Find where the given text appears and provide that cell's center as (X, Y) coordinate. 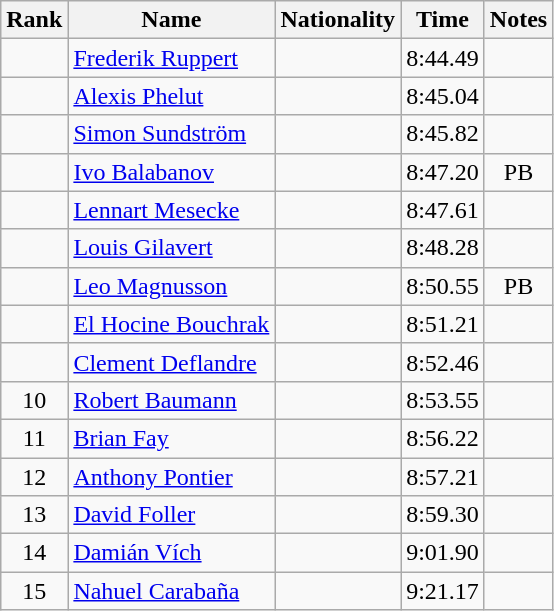
Rank (34, 20)
Ivo Balabanov (172, 172)
12 (34, 477)
Leo Magnusson (172, 286)
Nationality (338, 20)
Simon Sundström (172, 134)
Louis Gilavert (172, 248)
8:59.30 (443, 515)
9:01.90 (443, 553)
Damián Vích (172, 553)
Lennart Mesecke (172, 210)
8:45.82 (443, 134)
14 (34, 553)
8:44.49 (443, 58)
Frederik Ruppert (172, 58)
Alexis Phelut (172, 96)
15 (34, 591)
Nahuel Carabaña (172, 591)
Anthony Pontier (172, 477)
10 (34, 400)
Brian Fay (172, 438)
Notes (518, 20)
Robert Baumann (172, 400)
8:51.21 (443, 324)
8:53.55 (443, 400)
8:47.20 (443, 172)
8:50.55 (443, 286)
9:21.17 (443, 591)
13 (34, 515)
El Hocine Bouchrak (172, 324)
8:48.28 (443, 248)
8:56.22 (443, 438)
David Foller (172, 515)
11 (34, 438)
Name (172, 20)
8:52.46 (443, 362)
8:47.61 (443, 210)
8:45.04 (443, 96)
Time (443, 20)
8:57.21 (443, 477)
Clement Deflandre (172, 362)
